Determine the [X, Y] coordinate at the center of the cell enclosing the given text.  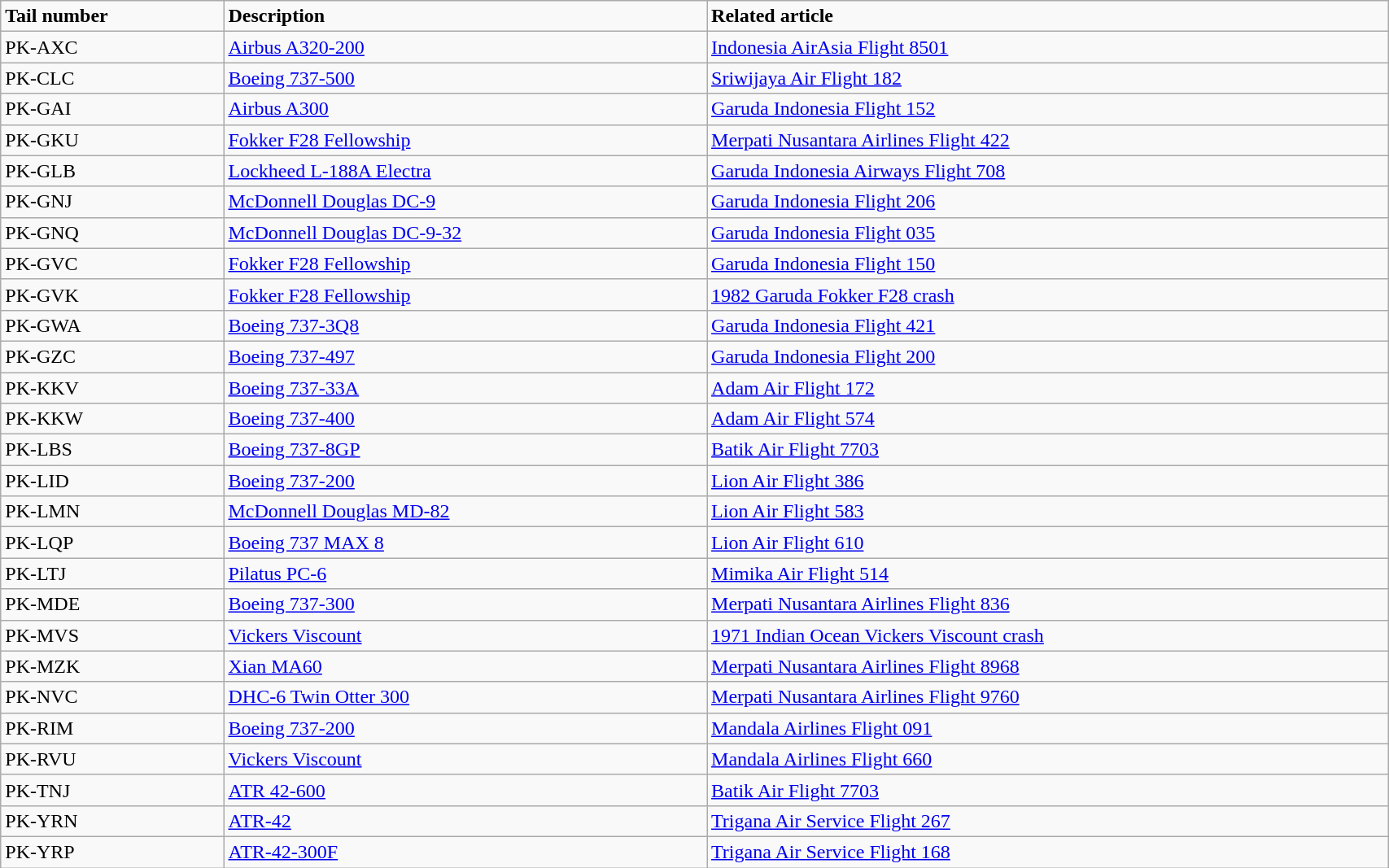
PK-GWA [112, 325]
Lockheed L-188A Electra [465, 171]
Boeing 737-3Q8 [465, 325]
PK-LID [112, 481]
Garuda Indonesia Flight 035 [1048, 233]
PK-GNJ [112, 202]
Boeing 737-8GP [465, 450]
PK-GVC [112, 264]
Boeing 737-497 [465, 356]
Boeing 737 MAX 8 [465, 543]
Garuda Indonesia Flight 150 [1048, 264]
Boeing 737-400 [465, 419]
Indonesia AirAsia Flight 8501 [1048, 47]
Adam Air Flight 574 [1048, 419]
Airbus A300 [465, 109]
McDonnell Douglas DC-9-32 [465, 233]
PK-MZK [112, 666]
PK-GKU [112, 140]
PK-GNQ [112, 233]
Merpati Nusantara Airlines Flight 8968 [1048, 666]
Boeing 737-300 [465, 604]
Garuda Indonesia Flight 421 [1048, 325]
PK-YRN [112, 821]
PK-GLB [112, 171]
PK-MDE [112, 604]
Merpati Nusantara Airlines Flight 422 [1048, 140]
1971 Indian Ocean Vickers Viscount crash [1048, 635]
Lion Air Flight 583 [1048, 512]
Mandala Airlines Flight 660 [1048, 759]
Mandala Airlines Flight 091 [1048, 728]
Sriwijaya Air Flight 182 [1048, 78]
PK-GAI [112, 109]
PK-GVK [112, 294]
McDonnell Douglas DC-9 [465, 202]
PK-KKW [112, 419]
Boeing 737-500 [465, 78]
Trigana Air Service Flight 168 [1048, 852]
PK-LBS [112, 450]
PK-MVS [112, 635]
Lion Air Flight 386 [1048, 481]
PK-RIM [112, 728]
PK-LTJ [112, 574]
Pilatus PC-6 [465, 574]
Garuda Indonesia Airways Flight 708 [1048, 171]
Description [465, 16]
Garuda Indonesia Flight 200 [1048, 356]
1982 Garuda Fokker F28 crash [1048, 294]
PK-LQP [112, 543]
Mimika Air Flight 514 [1048, 574]
Garuda Indonesia Flight 152 [1048, 109]
PK-NVC [112, 697]
Airbus A320-200 [465, 47]
PK-LMN [112, 512]
Lion Air Flight 610 [1048, 543]
PK-CLC [112, 78]
Merpati Nusantara Airlines Flight 9760 [1048, 697]
Trigana Air Service Flight 267 [1048, 821]
Related article [1048, 16]
PK-YRP [112, 852]
PK-TNJ [112, 790]
Tail number [112, 16]
Merpati Nusantara Airlines Flight 836 [1048, 604]
ATR 42-600 [465, 790]
Xian MA60 [465, 666]
DHC-6 Twin Otter 300 [465, 697]
PK-KKV [112, 388]
Boeing 737-33A [465, 388]
ATR-42-300F [465, 852]
PK-GZC [112, 356]
Adam Air Flight 172 [1048, 388]
ATR-42 [465, 821]
PK-AXC [112, 47]
Garuda Indonesia Flight 206 [1048, 202]
McDonnell Douglas MD-82 [465, 512]
PK-RVU [112, 759]
